Locate the cell with the specified text and output its (x, y) center coordinate. 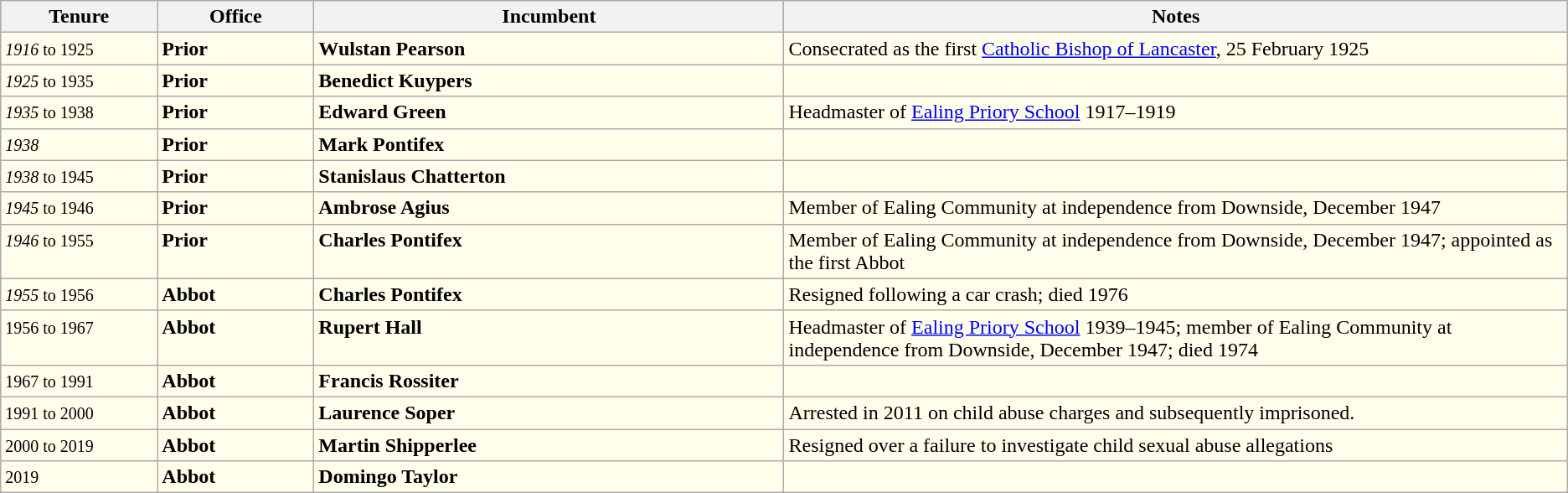
Tenure (79, 17)
1938 to 1945 (79, 176)
1925 to 1935 (79, 80)
1991 to 2000 (79, 413)
Edward Green (549, 112)
1967 to 1991 (79, 381)
Domingo Taylor (549, 477)
1916 to 1925 (79, 49)
Francis Rossiter (549, 381)
Martin Shipperlee (549, 445)
Consecrated as the first Catholic Bishop of Lancaster, 25 February 1925 (1176, 49)
1956 to 1967 (79, 337)
Notes (1176, 17)
Incumbent (549, 17)
1946 to 1955 (79, 252)
1955 to 1956 (79, 294)
Ambrose Agius (549, 208)
Resigned following a car crash; died 1976 (1176, 294)
1945 to 1946 (79, 208)
Rupert Hall (549, 337)
Benedict Kuypers (549, 80)
Resigned over a failure to investigate child sexual abuse allegations (1176, 445)
Stanislaus Chatterton (549, 176)
Mark Pontifex (549, 144)
2000 to 2019 (79, 445)
Laurence Soper (549, 413)
Arrested in 2011 on child abuse charges and subsequently imprisoned. (1176, 413)
Wulstan Pearson (549, 49)
2019 (79, 477)
Member of Ealing Community at independence from Downside, December 1947 (1176, 208)
1938 (79, 144)
Headmaster of Ealing Priory School 1917–1919 (1176, 112)
Member of Ealing Community at independence from Downside, December 1947; appointed as the first Abbot (1176, 252)
1935 to 1938 (79, 112)
Headmaster of Ealing Priory School 1939–1945; member of Ealing Community at independence from Downside, December 1947; died 1974 (1176, 337)
Office (236, 17)
